Extract the (x, y) coordinate from the center of the cell holding the provided text.  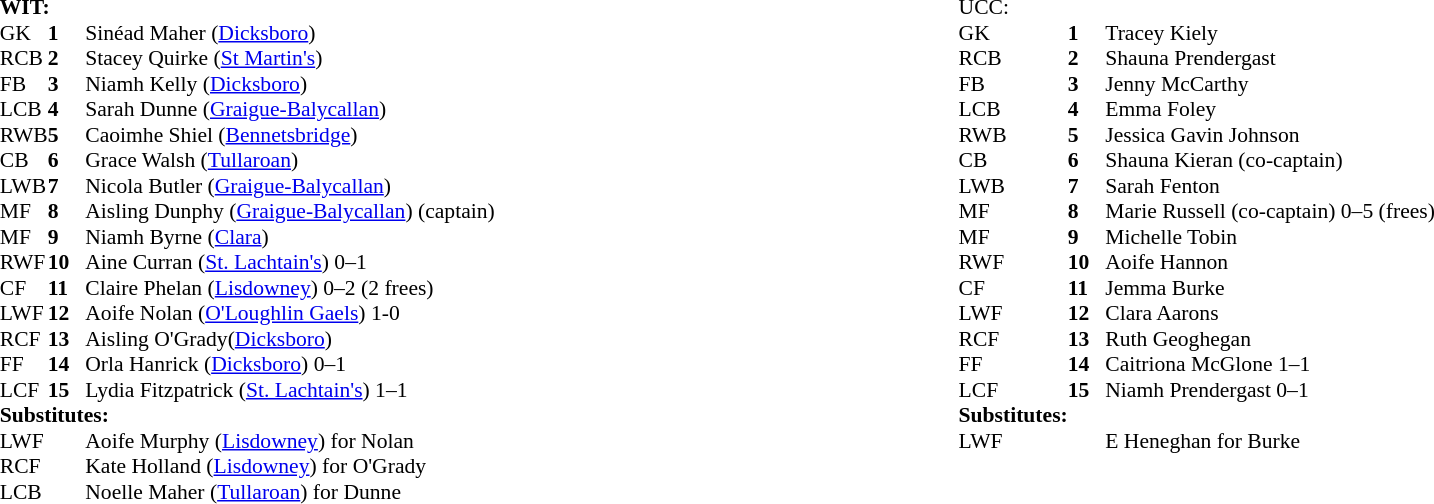
Niamh Byrne (Clara) (290, 237)
Nicola Butler (Graigue-Balycallan) (290, 186)
Caoimhe Shiel (Bennetsbridge) (290, 135)
Sarah Dunne (Graigue-Balycallan) (290, 109)
Aisling Dunphy (Graigue-Balycallan) (captain) (290, 211)
Niamh Kelly (Dicksboro) (290, 84)
Aoife Murphy (Lisdowney) for Nolan (290, 441)
Orla Hanrick (Dicksboro) 0–1 (290, 365)
Claire Phelan (Lisdowney) 0–2 (2 frees) (290, 288)
Aoife Nolan (O'Loughlin Gaels) 1-0 (290, 313)
Grace Walsh (Tullaroan) (290, 161)
Kate Holland (Lisdowney) for O'Grady (290, 467)
Sinéad Maher (Dicksboro) (290, 33)
Lydia Fitzpatrick (St. Lachtain's) 1–1 (290, 390)
Aisling O'Grady(Dicksboro) (290, 339)
Aine Curran (St. Lachtain's) 0–1 (290, 263)
Stacey Quirke (St Martin's) (290, 59)
